Extract the [X, Y] coordinate from the center of the cell holding the provided text.  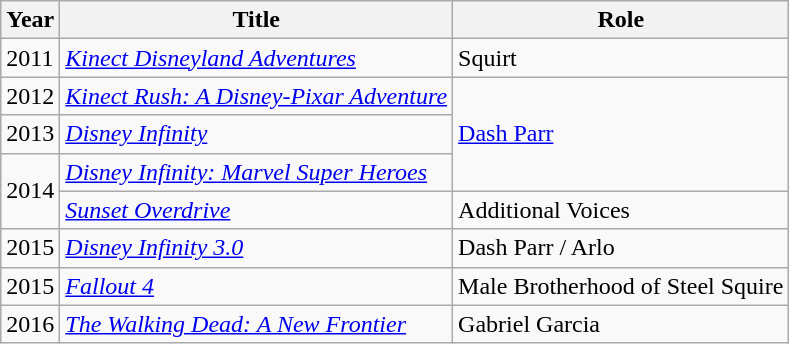
2011 [30, 58]
The Walking Dead: A New Frontier [256, 324]
2016 [30, 324]
Fallout 4 [256, 286]
Additional Voices [621, 210]
Kinect Disneyland Adventures [256, 58]
Gabriel Garcia [621, 324]
Squirt [621, 58]
2013 [30, 134]
Sunset Overdrive [256, 210]
Kinect Rush: A Disney-Pixar Adventure [256, 96]
Year [30, 20]
Dash Parr [621, 134]
Disney Infinity: Marvel Super Heroes [256, 172]
Disney Infinity [256, 134]
2012 [30, 96]
Dash Parr / Arlo [621, 248]
Role [621, 20]
Male Brotherhood of Steel Squire [621, 286]
2014 [30, 191]
Disney Infinity 3.0 [256, 248]
Title [256, 20]
